Detect which cell encompasses the target text, then output its [X, Y] center coordinate. 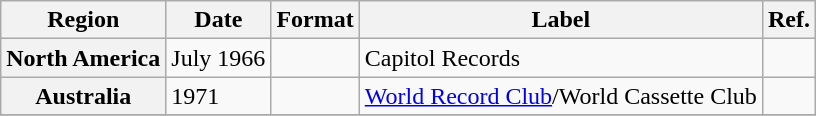
Capitol Records [560, 58]
Format [315, 20]
World Record Club/World Cassette Club [560, 96]
Region [84, 20]
Date [218, 20]
Ref. [788, 20]
July 1966 [218, 58]
Australia [84, 96]
North America [84, 58]
1971 [218, 96]
Label [560, 20]
